Determine the [X, Y] coordinate at the center of the cell enclosing the given text.  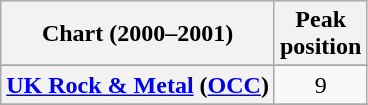
Chart (2000–2001) [138, 34]
Peakposition [320, 34]
9 [320, 85]
UK Rock & Metal (OCC) [138, 85]
